For the text-containing cell, return its midpoint in [x, y] coordinate format. 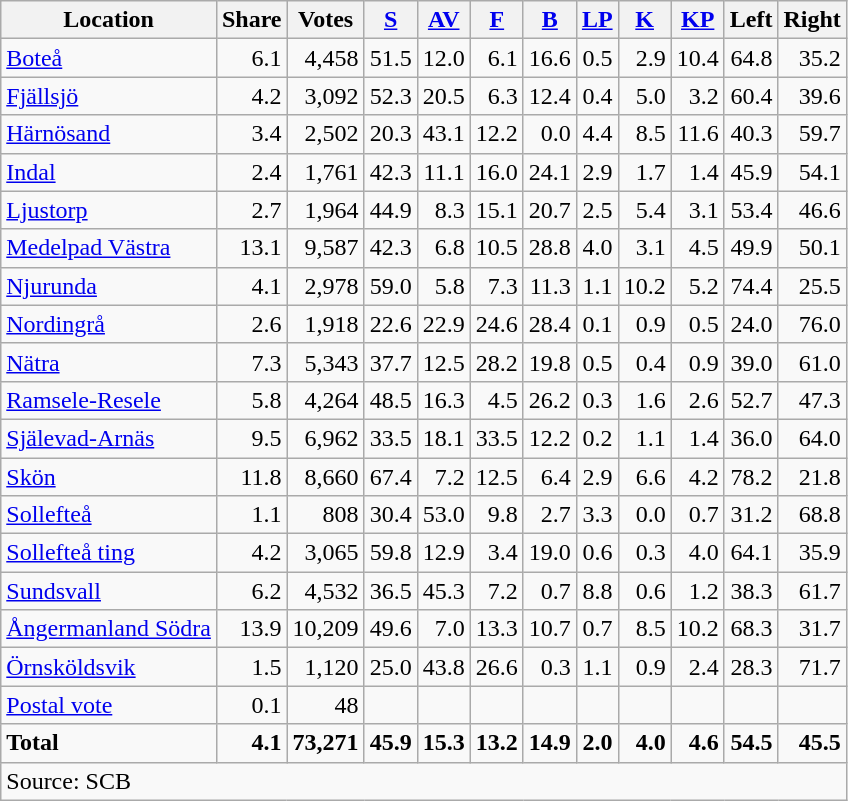
16.3 [444, 400]
36.5 [390, 591]
F [496, 20]
8.8 [597, 591]
6.2 [252, 591]
37.7 [390, 362]
3,092 [326, 96]
78.2 [751, 477]
8.3 [444, 210]
64.1 [751, 553]
Fjällsjö [109, 96]
28.4 [550, 324]
67.4 [390, 477]
1.2 [698, 591]
6.4 [550, 477]
6,962 [326, 438]
1,120 [326, 667]
11.1 [444, 172]
Postal vote [109, 705]
13.3 [496, 629]
13.2 [496, 743]
2,978 [326, 286]
Sollefteå ting [109, 553]
38.3 [751, 591]
28.3 [751, 667]
Sollefteå [109, 515]
2.0 [597, 743]
Skön [109, 477]
AV [444, 20]
1,964 [326, 210]
2,502 [326, 134]
Boteå [109, 58]
28.2 [496, 362]
Örnsköldsvik [109, 667]
KP [698, 20]
3.3 [597, 515]
64.8 [751, 58]
18.1 [444, 438]
59.7 [812, 134]
21.8 [812, 477]
808 [326, 515]
24.0 [751, 324]
74.4 [751, 286]
14.9 [550, 743]
54.1 [812, 172]
10.4 [698, 58]
20.3 [390, 134]
7.0 [444, 629]
10.7 [550, 629]
44.9 [390, 210]
47.3 [812, 400]
11.3 [550, 286]
1,761 [326, 172]
4,458 [326, 58]
LP [597, 20]
45.3 [444, 591]
12.0 [444, 58]
S [390, 20]
31.2 [751, 515]
13.9 [252, 629]
Medelpad Västra [109, 248]
12.9 [444, 553]
4.6 [698, 743]
Left [751, 20]
Indal [109, 172]
15.1 [496, 210]
4.4 [597, 134]
20.7 [550, 210]
3,065 [326, 553]
B [550, 20]
11.8 [252, 477]
2.5 [597, 210]
73,271 [326, 743]
10,209 [326, 629]
25.5 [812, 286]
9.5 [252, 438]
61.7 [812, 591]
9,587 [326, 248]
Sundsvall [109, 591]
20.5 [444, 96]
51.5 [390, 58]
46.6 [812, 210]
25.0 [390, 667]
Votes [326, 20]
5.0 [644, 96]
19.0 [550, 553]
52.3 [390, 96]
6.8 [444, 248]
Njurunda [109, 286]
36.0 [751, 438]
1.6 [644, 400]
43.1 [444, 134]
24.1 [550, 172]
76.0 [812, 324]
5,343 [326, 362]
Ångermanland Södra [109, 629]
43.8 [444, 667]
8,660 [326, 477]
59.8 [390, 553]
K [644, 20]
35.2 [812, 58]
39.0 [751, 362]
9.8 [496, 515]
24.6 [496, 324]
Location [109, 20]
Nordingrå [109, 324]
6.3 [496, 96]
49.6 [390, 629]
54.5 [751, 743]
48.5 [390, 400]
1,918 [326, 324]
6.6 [644, 477]
22.9 [444, 324]
31.7 [812, 629]
Härnösand [109, 134]
28.8 [550, 248]
16.6 [550, 58]
35.9 [812, 553]
5.2 [698, 286]
13.1 [252, 248]
Right [812, 20]
26.6 [496, 667]
4,532 [326, 591]
39.6 [812, 96]
61.0 [812, 362]
26.2 [550, 400]
Total [109, 743]
16.0 [496, 172]
10.5 [496, 248]
0.2 [597, 438]
11.6 [698, 134]
4,264 [326, 400]
40.3 [751, 134]
59.0 [390, 286]
50.1 [812, 248]
53.0 [444, 515]
71.7 [812, 667]
64.0 [812, 438]
68.3 [751, 629]
49.9 [751, 248]
1.5 [252, 667]
22.6 [390, 324]
Själevad-Arnäs [109, 438]
60.4 [751, 96]
30.4 [390, 515]
5.4 [644, 210]
Ramsele-Resele [109, 400]
48 [326, 705]
Source: SCB [424, 781]
12.4 [550, 96]
Share [252, 20]
Ljustorp [109, 210]
15.3 [444, 743]
68.8 [812, 515]
45.5 [812, 743]
1.7 [644, 172]
53.4 [751, 210]
52.7 [751, 400]
Nätra [109, 362]
3.2 [698, 96]
19.8 [550, 362]
